Pinpoint the cell where the given text exists, returning its (X, Y) midpoint coordinate. 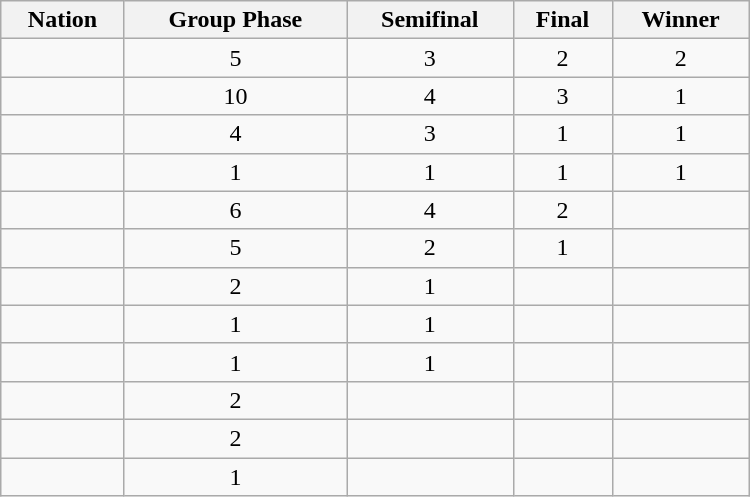
Winner (680, 20)
Final (562, 20)
10 (235, 96)
Semifinal (430, 20)
Nation (63, 20)
Group Phase (235, 20)
6 (235, 210)
